Determine the [x, y] coordinate at the center of the cell enclosing the given text.  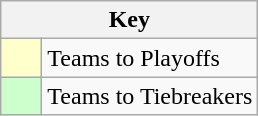
Teams to Playoffs [150, 58]
Key [130, 20]
Teams to Tiebreakers [150, 96]
